Provide the (X, Y) coordinate of the cell's center where the given text is located.  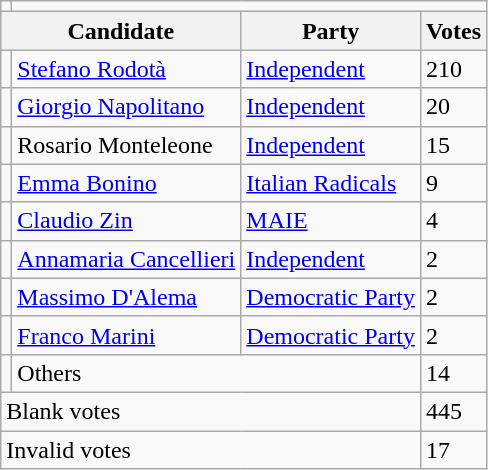
Stefano Rodotà (126, 69)
20 (453, 107)
Giorgio Napolitano (126, 107)
4 (453, 221)
Emma Bonino (126, 183)
Candidate (121, 31)
445 (453, 411)
Invalid votes (211, 449)
Others (216, 373)
Blank votes (211, 411)
Massimo D'Alema (126, 297)
MAIE (331, 221)
9 (453, 183)
Italian Radicals (331, 183)
14 (453, 373)
Party (331, 31)
Claudio Zin (126, 221)
Rosario Monteleone (126, 145)
Annamaria Cancellieri (126, 259)
Votes (453, 31)
17 (453, 449)
210 (453, 69)
15 (453, 145)
Franco Marini (126, 335)
